For the text-containing cell, return its midpoint in [x, y] coordinate format. 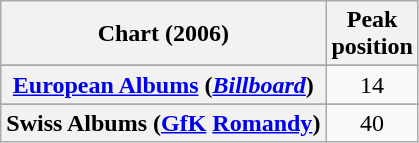
40 [372, 123]
Chart (2006) [164, 34]
14 [372, 85]
Swiss Albums (GfK Romandy) [164, 123]
European Albums (Billboard) [164, 85]
Peakposition [372, 34]
